Provide the (X, Y) coordinate of the cell's center where the given text is located.  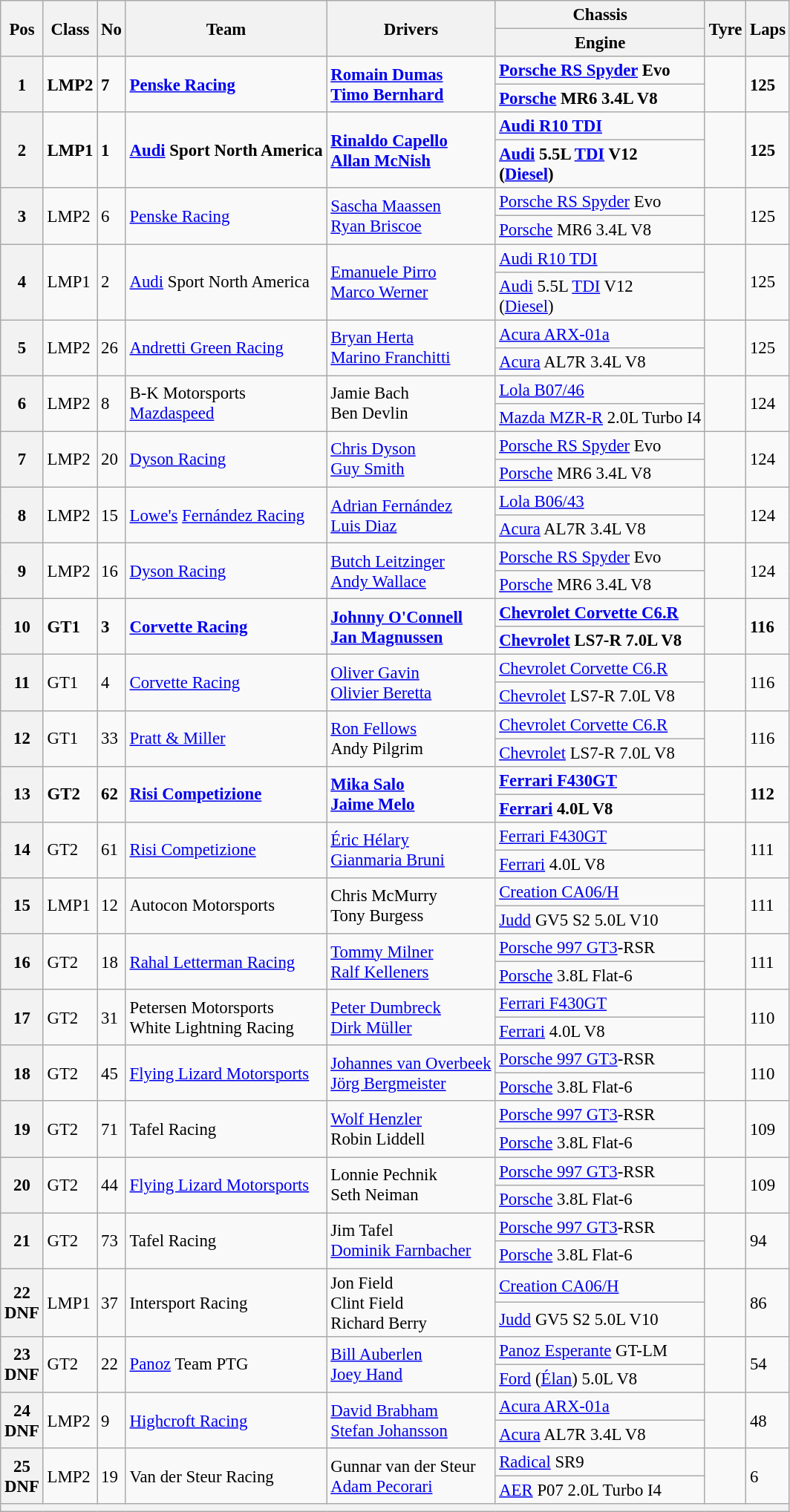
5 (22, 347)
Ron Fellows Andy Pilgrim (411, 738)
Intersport Racing (226, 1303)
Tyre (725, 28)
71 (111, 1130)
17 (22, 1017)
Romain Dumas Timo Bernhard (411, 85)
Peter Dumbreck Dirk Müller (411, 1017)
37 (111, 1303)
No (111, 28)
Bill Auberlen Joey Hand (411, 1364)
Butch Leitzinger Andy Wallace (411, 572)
Petersen Motorsports White Lightning Racing (226, 1017)
Jamie Bach Ben Devlin (411, 404)
Jim Tafel Dominik Farnbacher (411, 1241)
Lola B07/46 (600, 390)
Team (226, 28)
Wolf Henzler Robin Liddell (411, 1130)
44 (111, 1185)
10 (22, 626)
Tommy Milner Ralf Kelleners (411, 962)
Van der Steur Racing (226, 1476)
13 (22, 794)
Johnny O'Connell Jan Magnussen (411, 626)
Panoz Esperante GT-LM (600, 1351)
Pratt & Miller (226, 738)
45 (111, 1073)
Lonnie Pechnik Seth Neiman (411, 1185)
Jon Field Clint Field Richard Berry (411, 1303)
Highcroft Racing (226, 1421)
Éric Hélary Gianmaria Bruni (411, 851)
26 (111, 347)
Emanuele Pirro Marco Werner (411, 282)
Rinaldo Capello Allan McNish (411, 150)
22 (111, 1364)
Johannes van Overbeek Jörg Bergmeister (411, 1073)
112 (768, 794)
Chassis (600, 15)
Lola B06/43 (600, 501)
21 (22, 1241)
94 (768, 1241)
Class (70, 28)
62 (111, 794)
23DNF (22, 1364)
61 (111, 851)
Oliver Gavin Olivier Beretta (411, 683)
11 (22, 683)
22DNF (22, 1303)
Engine (600, 43)
Mazda MZR-R 2.0L Turbo I4 (600, 418)
24DNF (22, 1421)
31 (111, 1017)
Ford (Élan) 5.0L V8 (600, 1378)
Drivers (411, 28)
AER P07 2.0L Turbo I4 (600, 1490)
Adrian Fernández Luis Diaz (411, 515)
14 (22, 851)
Andretti Green Racing (226, 347)
86 (768, 1303)
Chris McMurry Tony Burgess (411, 906)
B-K Motorsports Mazdaspeed (226, 404)
33 (111, 738)
Panoz Team PTG (226, 1364)
54 (768, 1364)
David Brabham Stefan Johansson (411, 1421)
Rahal Letterman Racing (226, 962)
Pos (22, 28)
48 (768, 1421)
73 (111, 1241)
Chris Dyson Guy Smith (411, 459)
Laps (768, 28)
Sascha Maassen Ryan Briscoe (411, 217)
Autocon Motorsports (226, 906)
Mika Salo Jaime Melo (411, 794)
Lowe's Fernández Racing (226, 515)
Radical SR9 (600, 1462)
Bryan Herta Marino Franchitti (411, 347)
25DNF (22, 1476)
Gunnar van der Steur Adam Pecorari (411, 1476)
